Output the (X, Y) coordinate of the center of the cell containing the given text.  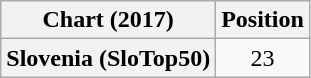
Position (263, 20)
23 (263, 58)
Chart (2017) (108, 20)
Slovenia (SloTop50) (108, 58)
